Provide the (X, Y) coordinate of the cell's center where the given text is located.  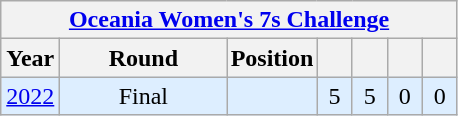
Final (144, 96)
Round (144, 58)
Year (30, 58)
2022 (30, 96)
Oceania Women's 7s Challenge (230, 20)
Position (272, 58)
